Pinpoint the cell where the given text exists, returning its [X, Y] midpoint coordinate. 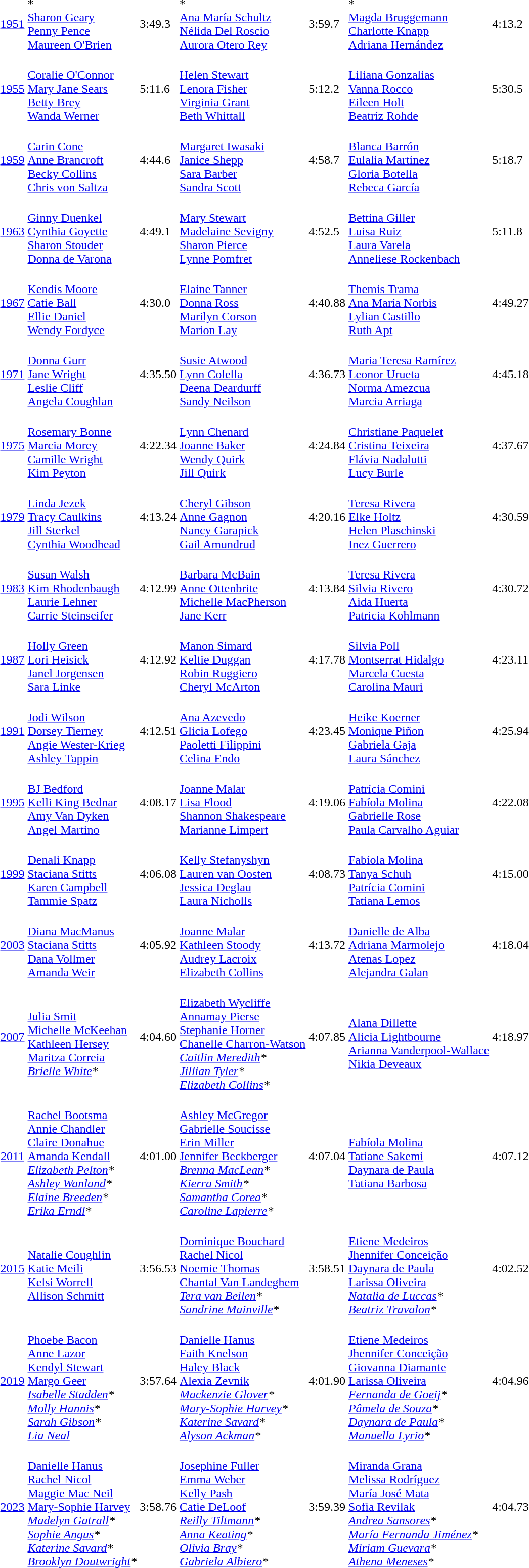
4:13.24 [158, 517]
Ginny DuenkelCynthia GoyetteSharon StouderDonna de Varona [82, 231]
Bettina GillerLuisa RuizLaura VarelaAnneliese Rockenbach [419, 231]
Kendis MooreCatie BallEllie DanielWendy Fordyce [82, 303]
Fabíola MolinaTatiane SakemiDaynara de PaulaTatiana Barbosa [419, 1156]
Cheryl GibsonAnne GagnonNancy GarapickGail Amundrud [242, 517]
4:08.73 [327, 874]
Teresa RiveraSilvia RiveroAida HuertaPatricia Kohlmann [419, 588]
Rosemary BonneMarcia MoreyCamille WrightKim Peyton [82, 445]
4:49.1 [158, 231]
4:12.99 [158, 588]
4:01.00 [158, 1156]
4:58.7 [327, 160]
4:12.92 [158, 659]
4:13.84 [327, 588]
Carin ConeAnne BrancroftBecky CollinsChris von Saltza [82, 160]
4:12.51 [158, 731]
3:56.53 [158, 1268]
Natalie CoughlinKatie MeiliKelsi WorrellAllison Schmitt [82, 1268]
Diana MacManusStaciana StittsDana VollmerAmanda Weir [82, 945]
Heike KoernerMonique PiñonGabriela GajaLaura Sánchez [419, 731]
Linda JezekTracy CaulkinsJill SterkelCynthia Woodhead [82, 517]
Silvia PollMontserrat HidalgoMarcela CuestaCarolina Mauri [419, 659]
Fabíola MolinaTanya SchuhPatrícia CominiTatiana Lemos [419, 874]
Liliana GonzaliasVanna RoccoEileen HoltBeatríz Rohde [419, 89]
Susie AtwoodLynn ColellaDeena DeardurffSandy Neilson [242, 374]
Denali KnappStaciana StittsKaren CampbellTammie Spatz [82, 874]
4:23.45 [327, 731]
4:44.6 [158, 160]
Donna GurrJane WrightLeslie CliffAngela Coughlan [82, 374]
4:20.16 [327, 517]
Ashley McGregorGabrielle SoucisseErin MillerJennifer BeckbergerBrenna MacLean*Kierra Smith*Samantha Corea*Caroline Lapierre* [242, 1156]
4:04.60 [158, 1037]
Julia SmitMichelle McKeehanKathleen HerseyMaritza CorreiaBrielle White* [82, 1037]
4:06.08 [158, 874]
Elaine TannerDonna RossMarilyn CorsonMarion Lay [242, 303]
4:17.78 [327, 659]
Danielle HanusFaith KnelsonHaley BlackAlexia ZevnikMackenzie Glover*Mary-Sophie Harvey*Katerine Savard*Alyson Ackman* [242, 1381]
Danielle de AlbaAdriana MarmolejoAtenas LopezAlejandra Galan [419, 945]
Rachel BootsmaAnnie ChandlerClaire DonahueAmanda KendallElizabeth Pelton*Ashley Wanland*Elaine Breeden*Erika Erndl* [82, 1156]
Jodi WilsonDorsey TierneyAngie Wester-KriegAshley Tappin [82, 731]
BJ BedfordKelli King BednarAmy Van DykenAngel Martino [82, 802]
Christiane PaqueletCristina TeixeiraFlávia NadaluttiLucy Burle [419, 445]
Dominique BouchardRachel NicolNoemie ThomasChantal Van LandeghemTera van Beilen*Sandrine Mainville* [242, 1268]
Lynn ChenardJoanne BakerWendy QuirkJill Quirk [242, 445]
4:01.90 [327, 1381]
Teresa RiveraElke HoltzHelen PlaschinskiInez Guerrero [419, 517]
4:19.06 [327, 802]
4:36.73 [327, 374]
4:30.0 [158, 303]
Kelly StefanyshynLauren van OostenJessica DeglauLaura Nicholls [242, 874]
Susan WalshKim RhodenbaughLaurie LehnerCarrie Steinseifer [82, 588]
Mary StewartMadelaine SevignySharon PierceLynne Pomfret [242, 231]
Themis TramaAna María NorbisLylian CastilloRuth Apt [419, 303]
Margaret IwasakiJanice SheppSara BarberSandra Scott [242, 160]
Etiene MedeirosJhennifer ConceiçãoDaynara de PaulaLarissa OliveiraNatalia de Luccas*Beatriz Travalon* [419, 1268]
4:24.84 [327, 445]
Joanne MalarKathleen StoodyAudrey LacroixElizabeth Collins [242, 945]
4:05.92 [158, 945]
Joanne MalarLisa FloodShannon ShakespeareMarianne Limpert [242, 802]
Helen StewartLenora FisherVirginia GrantBeth Whittall [242, 89]
4:07.04 [327, 1156]
5:11.6 [158, 89]
3:58.51 [327, 1268]
4:08.17 [158, 802]
Blanca BarrónEulalia MartínezGloria BotellaRebeca García [419, 160]
Coralie O'ConnorMary Jane SearsBetty BreyWanda Werner [82, 89]
Alana DilletteAlicia LightbourneArianna Vanderpool-WallaceNikia Deveaux [419, 1037]
Elizabeth WycliffeAnnamay PierseStephanie HornerChanelle Charron-WatsonCaitlin Meredith*Jillian Tyler*Elizabeth Collins* [242, 1037]
4:35.50 [158, 374]
5:12.2 [327, 89]
4:22.34 [158, 445]
4:40.88 [327, 303]
Holly GreenLori HeisickJanel JorgensenSara Linke [82, 659]
Manon SimardKeltie DugganRobin RuggieroCheryl McArton [242, 659]
Ana AzevedoGlicia LofegoPaoletti FilippiniCelina Endo [242, 731]
4:13.72 [327, 945]
4:52.5 [327, 231]
Barbara McBainAnne OttenbriteMichelle MacPhersonJane Kerr [242, 588]
Etiene MedeirosJhennifer ConceiçãoGiovanna DiamanteLarissa OliveiraFernanda de Goeij*Pâmela de Souza*Daynara de Paula*Manuella Lyrio* [419, 1381]
4:07.85 [327, 1037]
3:57.64 [158, 1381]
Maria Teresa RamírezLeonor UruetaNorma AmezcuaMarcia Arriaga [419, 374]
Patrícia CominiFabíola MolinaGabrielle RosePaula Carvalho Aguiar [419, 802]
Phoebe BaconAnne LazorKendyl StewartMargo GeerIsabelle Stadden*Molly Hannis*Sarah Gibson*Lia Neal [82, 1381]
